Return the [x, y] coordinate for the center point of the cell that contains the specified text.  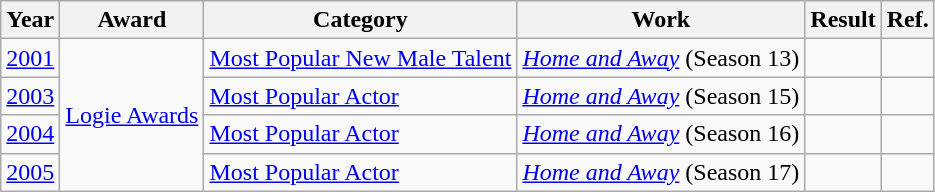
Most Popular New Male Talent [360, 58]
Work [661, 20]
Category [360, 20]
Result [843, 20]
2004 [30, 134]
Home and Away (Season 16) [661, 134]
2005 [30, 172]
Year [30, 20]
Logie Awards [132, 115]
Home and Away (Season 15) [661, 96]
2003 [30, 96]
Home and Away (Season 17) [661, 172]
Award [132, 20]
Home and Away (Season 13) [661, 58]
2001 [30, 58]
Ref. [908, 20]
